Detect which cell encompasses the target text, then output its (X, Y) center coordinate. 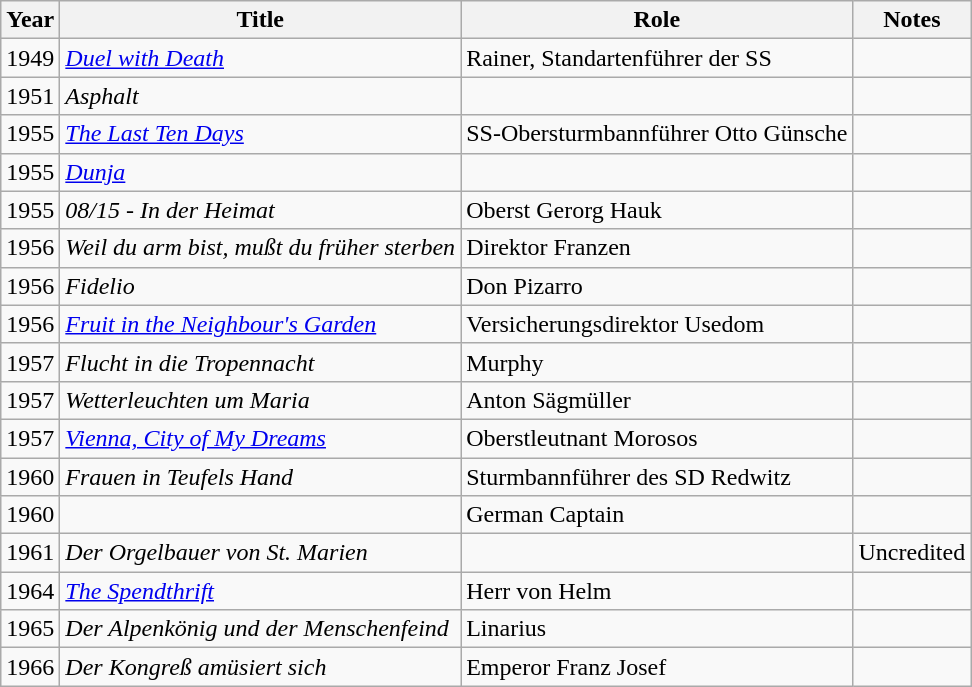
Duel with Death (260, 58)
1961 (30, 553)
German Captain (657, 515)
Der Orgelbauer von St. Marien (260, 553)
Der Alpenkönig und der Menschenfeind (260, 629)
1949 (30, 58)
SS-Obersturmbannführer Otto Günsche (657, 134)
1964 (30, 591)
Frauen in Teufels Hand (260, 477)
Title (260, 20)
08/15 - In der Heimat (260, 210)
Der Kongreß amüsiert sich (260, 667)
Don Pizarro (657, 286)
1965 (30, 629)
Oberst Gerorg Hauk (657, 210)
Asphalt (260, 96)
Oberstleutnant Morosos (657, 438)
1966 (30, 667)
Rainer, Standartenführer der SS (657, 58)
1951 (30, 96)
Direktor Franzen (657, 248)
Linarius (657, 629)
Weil du arm bist, mußt du früher sterben (260, 248)
Murphy (657, 362)
Role (657, 20)
Sturmbannführer des SD Redwitz (657, 477)
Notes (912, 20)
Anton Sägmüller (657, 400)
Wetterleuchten um Maria (260, 400)
The Last Ten Days (260, 134)
Vienna, City of My Dreams (260, 438)
Fruit in the Neighbour's Garden (260, 324)
Uncredited (912, 553)
The Spendthrift (260, 591)
Herr von Helm (657, 591)
Fidelio (260, 286)
Year (30, 20)
Dunja (260, 172)
Emperor Franz Josef (657, 667)
Versicherungsdirektor Usedom (657, 324)
Flucht in die Tropennacht (260, 362)
